Locate the cell with the specified text and output its (x, y) center coordinate. 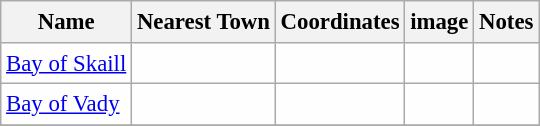
Notes (506, 22)
Name (66, 22)
Nearest Town (204, 22)
Coordinates (340, 22)
image (440, 22)
Bay of Vady (66, 104)
Bay of Skaill (66, 62)
